Scan for the cell matching the given text and deliver its [x, y] coordinate at center. 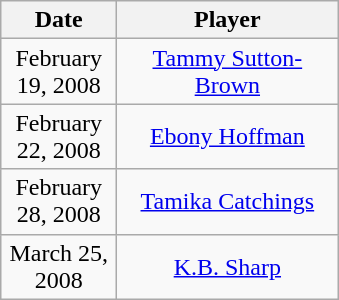
Ebony Hoffman [228, 136]
February 22, 2008 [59, 136]
Date [59, 20]
February 19, 2008 [59, 72]
K.B. Sharp [228, 266]
Tammy Sutton-Brown [228, 72]
Tamika Catchings [228, 202]
Player [228, 20]
February 28, 2008 [59, 202]
March 25, 2008 [59, 266]
